Find where the given text appears and provide that cell's center as [X, Y] coordinate. 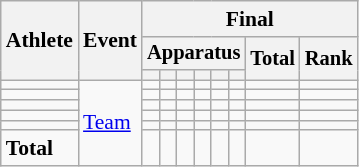
Rank [329, 58]
Athlete [40, 40]
Event [110, 40]
Apparatus [194, 54]
Final [250, 19]
Team [110, 123]
